Identify which cell holds the provided text, then report its (x, y) central coordinate. 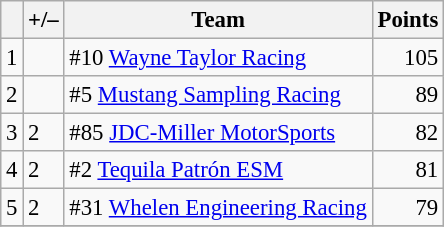
#85 JDC-Miller MotorSports (218, 133)
81 (408, 170)
4 (12, 170)
5 (12, 208)
3 (12, 133)
Points (408, 20)
+/– (44, 20)
#5 Mustang Sampling Racing (218, 95)
#10 Wayne Taylor Racing (218, 58)
79 (408, 208)
#2 Tequila Patrón ESM (218, 170)
Team (218, 20)
82 (408, 133)
1 (12, 58)
89 (408, 95)
105 (408, 58)
#31 Whelen Engineering Racing (218, 208)
